Return [x, y] of the center of cell containing provided text 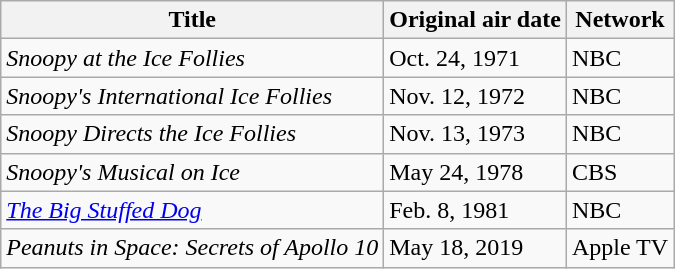
Apple TV [620, 248]
The Big Stuffed Dog [192, 210]
Snoopy's International Ice Follies [192, 96]
Network [620, 20]
May 18, 2019 [476, 248]
Title [192, 20]
Oct. 24, 1971 [476, 58]
Snoopy Directs the Ice Follies [192, 134]
May 24, 1978 [476, 172]
Snoopy at the Ice Follies [192, 58]
Nov. 12, 1972 [476, 96]
Original air date [476, 20]
Snoopy's Musical on Ice [192, 172]
Nov. 13, 1973 [476, 134]
CBS [620, 172]
Peanuts in Space: Secrets of Apollo 10 [192, 248]
Feb. 8, 1981 [476, 210]
